Provide the [x, y] coordinate of the cell's center where the given text is located.  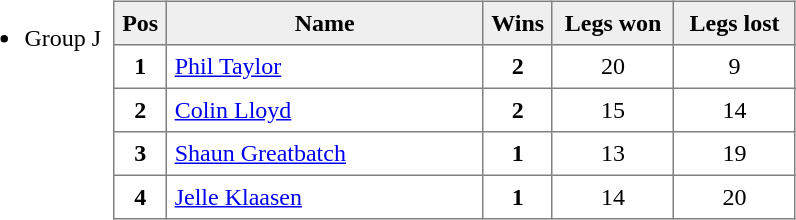
9 [735, 67]
Wins [518, 23]
Legs won [613, 23]
3 [140, 154]
Colin Lloyd [324, 110]
Jelle Klaasen [324, 197]
Phil Taylor [324, 67]
Legs lost [735, 23]
4 [140, 197]
19 [735, 154]
Name [324, 23]
Shaun Greatbatch [324, 154]
Pos [140, 23]
15 [613, 110]
13 [613, 154]
